Locate the cell with the specified text and output its (X, Y) center coordinate. 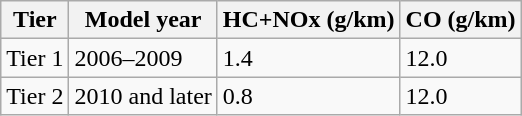
2010 and later (143, 96)
Tier (35, 20)
Tier 1 (35, 58)
0.8 (308, 96)
Model year (143, 20)
2006–2009 (143, 58)
CO (g/km) (460, 20)
1.4 (308, 58)
Tier 2 (35, 96)
HC+NOx (g/km) (308, 20)
